Search for the cell housing the specified text and yield its [X, Y] center coordinate. 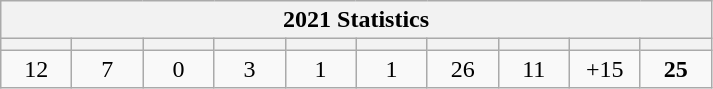
12 [36, 69]
2021 Statistics [356, 20]
7 [108, 69]
26 [462, 69]
3 [250, 69]
+15 [604, 69]
0 [178, 69]
11 [534, 69]
25 [676, 69]
